Identify which cell holds the provided text, then report its (X, Y) central coordinate. 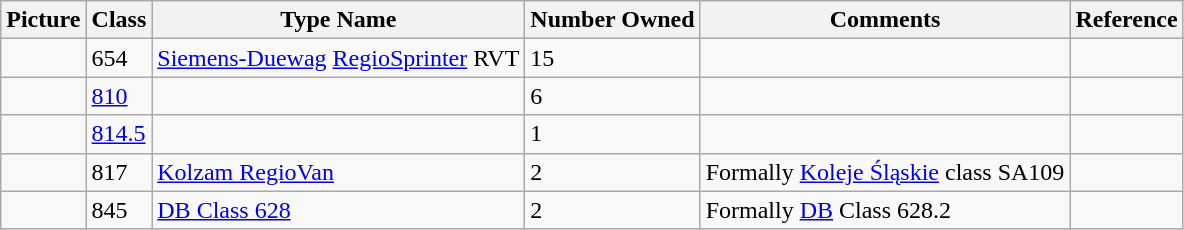
Class (119, 20)
Siemens-Duewag RegioSprinter RVT (338, 58)
Kolzam RegioVan (338, 172)
Picture (44, 20)
Number Owned (612, 20)
1 (612, 134)
810 (119, 96)
Comments (885, 20)
Reference (1126, 20)
15 (612, 58)
817 (119, 172)
Formally Koleje Śląskie class SA109 (885, 172)
654 (119, 58)
814.5 (119, 134)
DB Class 628 (338, 210)
Formally DB Class 628.2 (885, 210)
845 (119, 210)
6 (612, 96)
Type Name (338, 20)
